Extract the (x, y) coordinate from the center of the cell holding the provided text.  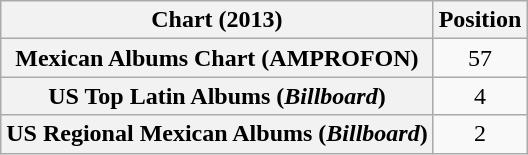
Chart (2013) (217, 20)
Mexican Albums Chart (AMPROFON) (217, 58)
US Top Latin Albums (Billboard) (217, 96)
US Regional Mexican Albums (Billboard) (217, 134)
2 (480, 134)
4 (480, 96)
57 (480, 58)
Position (480, 20)
